Extract the [X, Y] coordinate from the center of the cell holding the provided text.  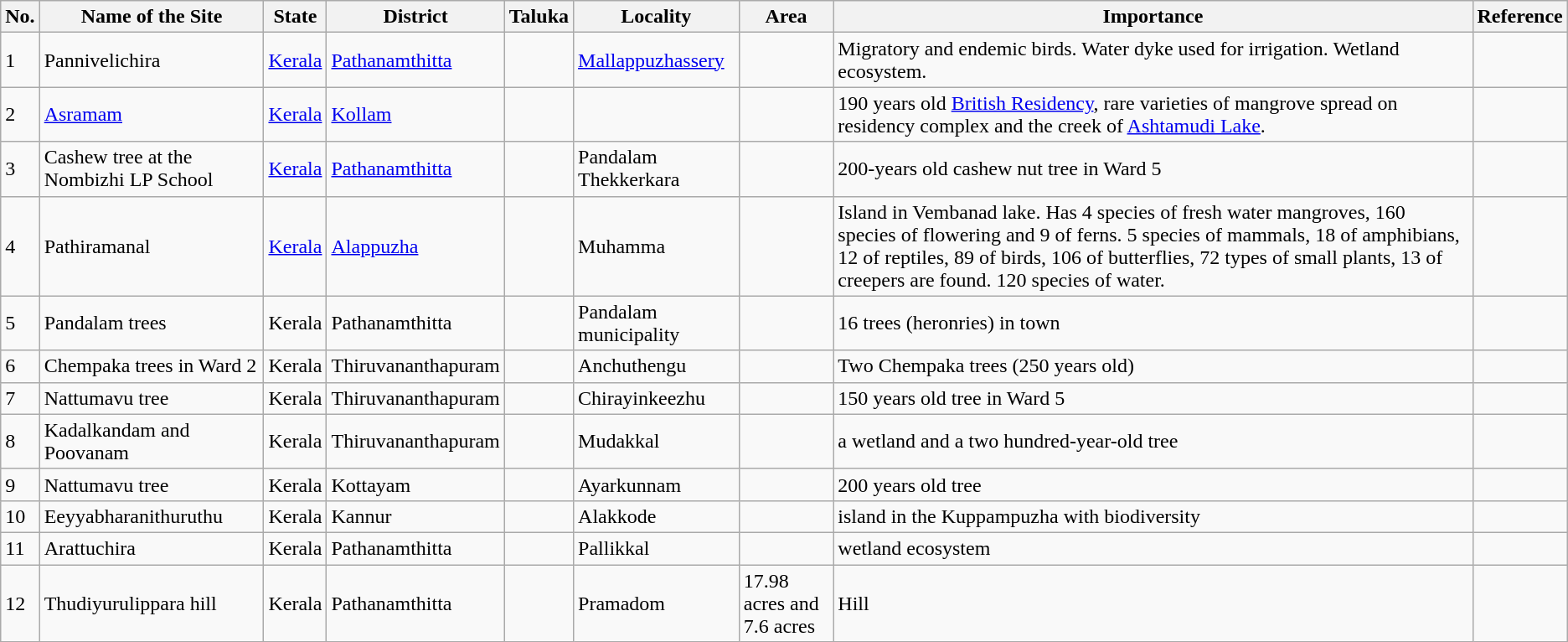
Anchuthengu [657, 366]
7 [20, 398]
200 years old tree [1153, 484]
2 [20, 114]
Asramam [152, 114]
10 [20, 516]
Mallappuzhassery [657, 60]
9 [20, 484]
Pandalam Thekkerkara [657, 169]
1 [20, 60]
Pandalam trees [152, 324]
Ayarkunnam [657, 484]
Name of the Site [152, 17]
wetland ecosystem [1153, 548]
Alappuzha [415, 246]
17.98 acres and 7.6 acres [786, 603]
Chempaka trees in Ward 2 [152, 366]
5 [20, 324]
8 [20, 441]
Area [786, 17]
District [415, 17]
200-years old cashew nut tree in Ward 5 [1153, 169]
Cashew tree at the Nombizhi LP School [152, 169]
150 years old tree in Ward 5 [1153, 398]
Pramadom [657, 603]
Arattuchira [152, 548]
Chirayinkeezhu [657, 398]
Reference [1519, 17]
Mudakkal [657, 441]
Two Chempaka trees (250 years old) [1153, 366]
Kannur [415, 516]
190 years old British Residency, rare varieties of mangrove spread on residency complex and the creek of Ashtamudi Lake. [1153, 114]
Migratory and endemic birds. Water dyke used for irrigation. Wetland ecosystem. [1153, 60]
Pallikkal [657, 548]
Hill [1153, 603]
Pathiramanal [152, 246]
Alakkode [657, 516]
Muhamma [657, 246]
Thudiyurulippara hill [152, 603]
Kollam [415, 114]
island in the Kuppampuzha with biodiversity [1153, 516]
No. [20, 17]
11 [20, 548]
a wetland and a two hundred-year-old tree [1153, 441]
Taluka [539, 17]
Locality [657, 17]
State [295, 17]
Eeyyabharanithuruthu [152, 516]
Kottayam [415, 484]
4 [20, 246]
12 [20, 603]
Kadalkandam and Poovanam [152, 441]
Importance [1153, 17]
Pannivelichira [152, 60]
16 trees (heronries) in town [1153, 324]
6 [20, 366]
3 [20, 169]
Pandalam municipality [657, 324]
